Extract the (X, Y) coordinate from the center of the cell holding the provided text.  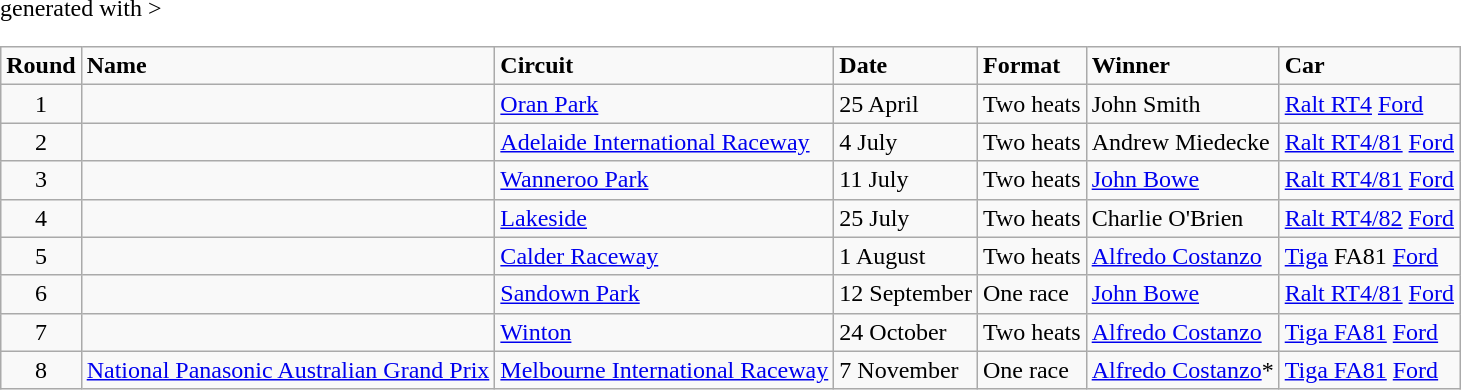
Ralt RT4/82 Ford (1369, 218)
11 July (906, 180)
Alfredo Costanzo* (1182, 370)
24 October (906, 332)
Oran Park (664, 104)
25 July (906, 218)
Circuit (664, 66)
Wanneroo Park (664, 180)
Sandown Park (664, 294)
Adelaide International Raceway (664, 142)
Melbourne International Raceway (664, 370)
Round (41, 66)
4 July (906, 142)
8 (41, 370)
National Panasonic Australian Grand Prix (288, 370)
25 April (906, 104)
Date (906, 66)
12 September (906, 294)
Lakeside (664, 218)
John Smith (1182, 104)
7 (41, 332)
4 (41, 218)
2 (41, 142)
Winner (1182, 66)
3 (41, 180)
1 August (906, 256)
5 (41, 256)
Andrew Miedecke (1182, 142)
1 (41, 104)
Winton (664, 332)
7 November (906, 370)
6 (41, 294)
Format (1032, 66)
Charlie O'Brien (1182, 218)
Name (288, 66)
Car (1369, 66)
Calder Raceway (664, 256)
Ralt RT4 Ford (1369, 104)
